From the cell containing the given text, extract its center point as (X, Y) coordinate. 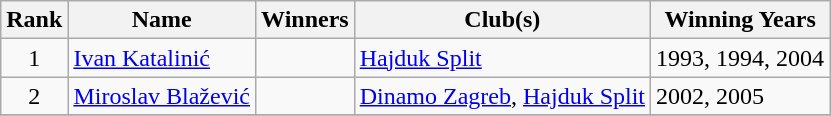
2 (34, 96)
Winners (306, 20)
Winning Years (740, 20)
Club(s) (502, 20)
Ivan Katalinić (162, 58)
Hajduk Split (502, 58)
Miroslav Blažević (162, 96)
1993, 1994, 2004 (740, 58)
Rank (34, 20)
2002, 2005 (740, 96)
1 (34, 58)
Dinamo Zagreb, Hajduk Split (502, 96)
Name (162, 20)
